Locate the cell with the specified text and output its (x, y) center coordinate. 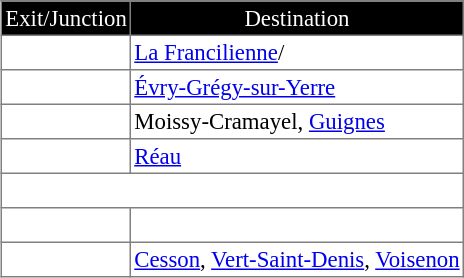
Destination (298, 18)
Exit/Junction (66, 18)
Cesson, Vert-Saint-Denis, Voisenon (298, 259)
Réau (298, 156)
La Francilienne/ (298, 52)
Moissy-Cramayel, Guignes (298, 121)
Évry-Grégy-sur-Yerre (298, 87)
